Identify which cell holds the provided text, then report its [X, Y] central coordinate. 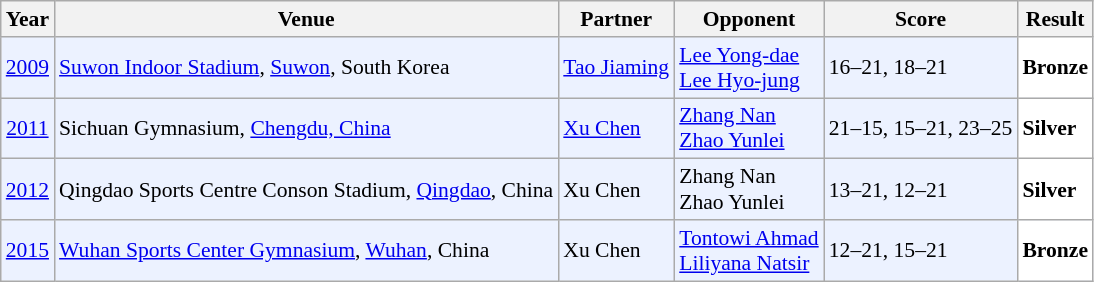
12–21, 15–21 [921, 250]
2009 [28, 68]
Tontowi Ahmad Liliyana Natsir [749, 250]
Lee Yong-dae Lee Hyo-jung [749, 68]
Opponent [749, 19]
Tao Jiaming [616, 68]
Suwon Indoor Stadium, Suwon, South Korea [306, 68]
2011 [28, 128]
Result [1055, 19]
Qingdao Sports Centre Conson Stadium, Qingdao, China [306, 190]
Wuhan Sports Center Gymnasium, Wuhan, China [306, 250]
2015 [28, 250]
Sichuan Gymnasium, Chengdu, China [306, 128]
16–21, 18–21 [921, 68]
Partner [616, 19]
21–15, 15–21, 23–25 [921, 128]
Year [28, 19]
2012 [28, 190]
Venue [306, 19]
13–21, 12–21 [921, 190]
Score [921, 19]
